Return the [X, Y] coordinate for the center point of the cell that contains the specified text.  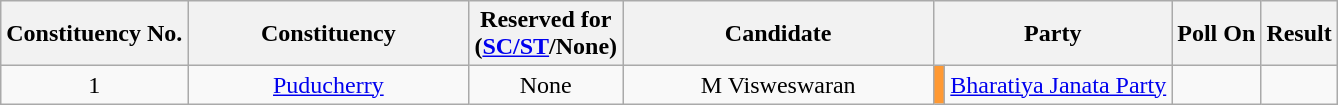
Poll On [1216, 34]
Constituency No. [94, 34]
Result [1299, 34]
None [546, 85]
Bharatiya Janata Party [1058, 85]
Puducherry [328, 85]
Constituency [328, 34]
M Visweswaran [778, 85]
Candidate [778, 34]
Reserved for(SC/ST/None) [546, 34]
Party [1053, 34]
1 [94, 85]
